For the text-containing cell, return its midpoint in [X, Y] coordinate format. 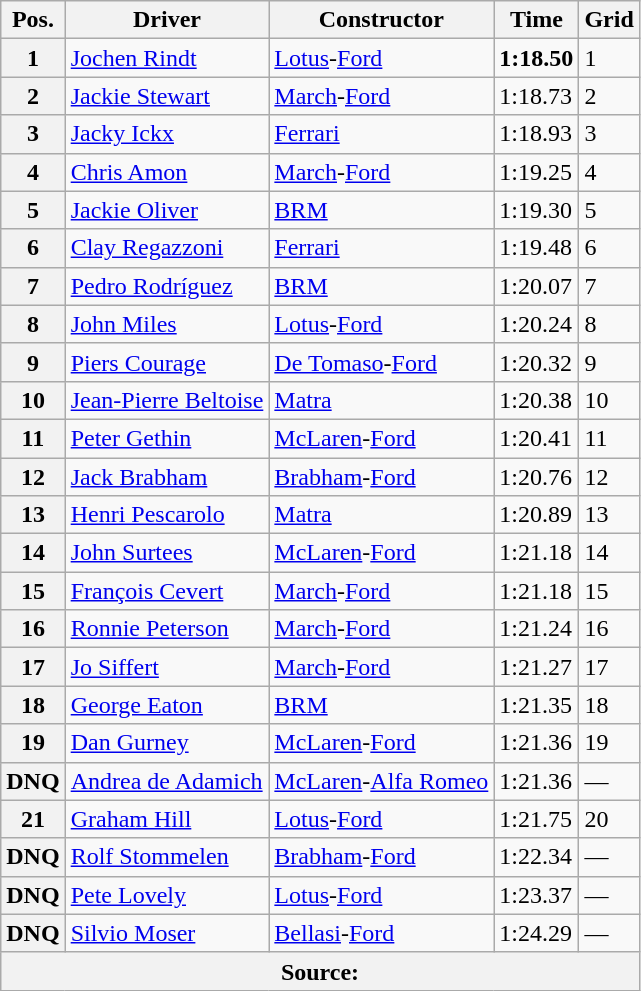
1:20.24 [536, 324]
1:20.76 [536, 477]
1:21.35 [536, 705]
Andrea de Adamich [167, 781]
1:21.27 [536, 667]
De Tomaso-Ford [382, 362]
1:20.41 [536, 438]
1:24.29 [536, 933]
21 [33, 819]
John Miles [167, 324]
Constructor [382, 20]
1:18.73 [536, 96]
John Surtees [167, 553]
1:19.48 [536, 248]
Piers Courage [167, 362]
Silvio Moser [167, 933]
1:21.24 [536, 629]
1:20.38 [536, 400]
1:23.37 [536, 895]
1:18.93 [536, 134]
1:19.25 [536, 172]
Bellasi-Ford [382, 933]
Clay Regazzoni [167, 248]
1:21.75 [536, 819]
Henri Pescarolo [167, 515]
Chris Amon [167, 172]
Jackie Stewart [167, 96]
François Cevert [167, 591]
1:22.34 [536, 857]
Grid [609, 20]
1:20.32 [536, 362]
Ronnie Peterson [167, 629]
1:20.07 [536, 286]
Jackie Oliver [167, 210]
1:18.50 [536, 58]
George Eaton [167, 705]
Jack Brabham [167, 477]
20 [609, 819]
McLaren-Alfa Romeo [382, 781]
Graham Hill [167, 819]
Pos. [33, 20]
Driver [167, 20]
1:19.30 [536, 210]
Rolf Stommelen [167, 857]
Dan Gurney [167, 743]
Jacky Ickx [167, 134]
Jochen Rindt [167, 58]
Peter Gethin [167, 438]
Pete Lovely [167, 895]
Jo Siffert [167, 667]
Jean-Pierre Beltoise [167, 400]
Time [536, 20]
1:20.89 [536, 515]
Source: [320, 971]
Pedro Rodríguez [167, 286]
